Locate the cell with the specified text and output its (X, Y) center coordinate. 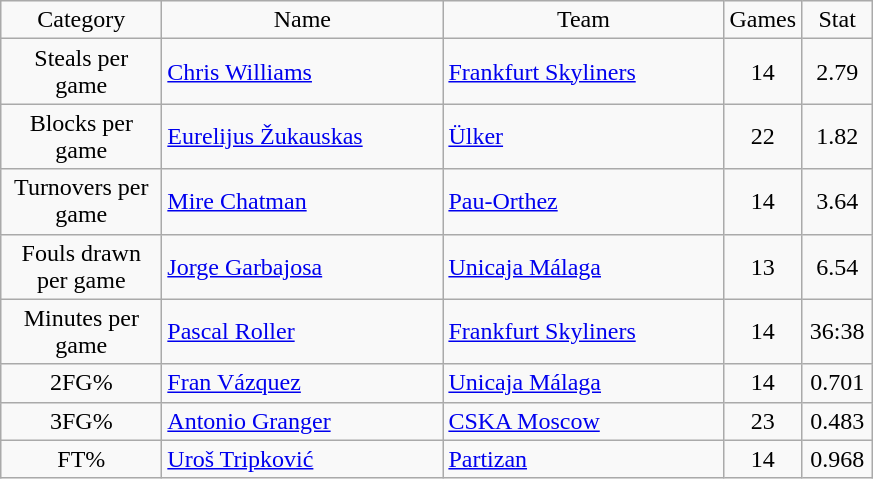
22 (763, 136)
Minutes per game (82, 332)
6.54 (838, 266)
13 (763, 266)
Pau-Orthez (584, 202)
Stat (838, 20)
Games (763, 20)
Team (584, 20)
3.64 (838, 202)
Ülker (584, 136)
Partizan (584, 459)
Mire Chatman (302, 202)
0.483 (838, 421)
Chris Williams (302, 72)
Jorge Garbajosa (302, 266)
Category (82, 20)
2FG% (82, 383)
0.701 (838, 383)
Antonio Granger (302, 421)
FT% (82, 459)
0.968 (838, 459)
Pascal Roller (302, 332)
2.79 (838, 72)
23 (763, 421)
Fran Vázquez (302, 383)
CSKA Moscow (584, 421)
Name (302, 20)
1.82 (838, 136)
Eurelijus Žukauskas (302, 136)
Fouls drawn per game (82, 266)
36:38 (838, 332)
Blocks per game (82, 136)
3FG% (82, 421)
Uroš Tripković (302, 459)
Steals per game (82, 72)
Turnovers per game (82, 202)
